From the cell containing the given text, extract its center point as [x, y] coordinate. 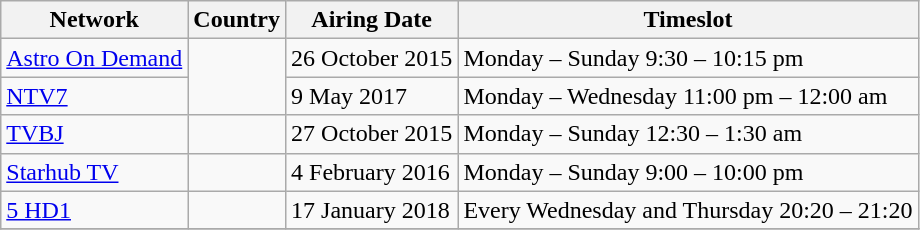
4 February 2016 [372, 172]
Airing Date [372, 20]
Monday – Wednesday 11:00 pm – 12:00 am [688, 96]
Monday – Sunday 12:30 – 1:30 am [688, 134]
9 May 2017 [372, 96]
NTV7 [94, 96]
Monday – Sunday 9:00 – 10:00 pm [688, 172]
Network [94, 20]
26 October 2015 [372, 58]
Starhub TV [94, 172]
Country [237, 20]
TVBJ [94, 134]
27 October 2015 [372, 134]
Astro On Demand [94, 58]
5 HD1 [94, 210]
Every Wednesday and Thursday 20:20 – 21:20 [688, 210]
17 January 2018 [372, 210]
Monday – Sunday 9:30 – 10:15 pm [688, 58]
Timeslot [688, 20]
